Provide the [X, Y] coordinate of the cell's center where the given text is located.  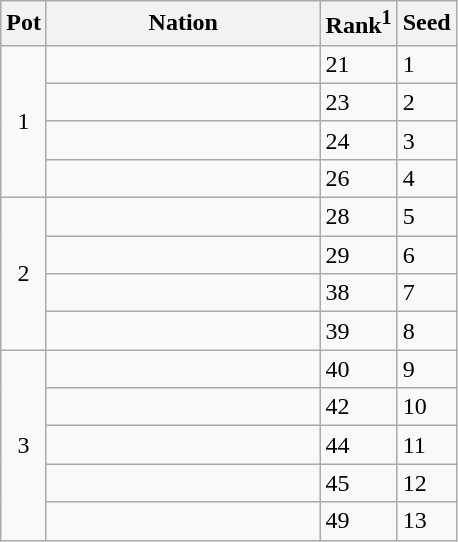
49 [358, 521]
12 [426, 483]
Seed [426, 24]
28 [358, 217]
29 [358, 255]
38 [358, 293]
26 [358, 178]
4 [426, 178]
44 [358, 445]
24 [358, 140]
10 [426, 407]
21 [358, 64]
9 [426, 369]
40 [358, 369]
6 [426, 255]
11 [426, 445]
Rank1 [358, 24]
39 [358, 331]
Nation [183, 24]
8 [426, 331]
5 [426, 217]
7 [426, 293]
23 [358, 102]
13 [426, 521]
Pot [24, 24]
42 [358, 407]
45 [358, 483]
